Output the (X, Y) coordinate of the center of the cell containing the given text.  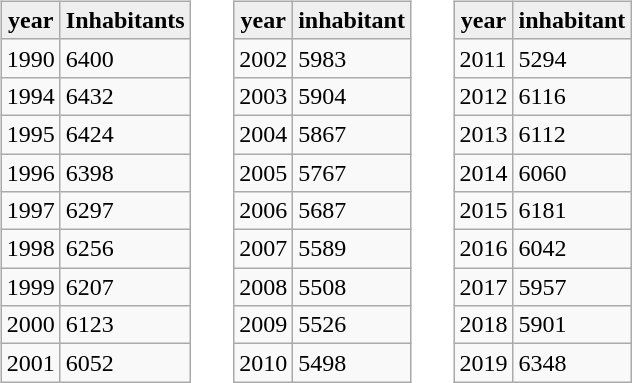
2009 (264, 325)
1999 (30, 287)
6348 (572, 363)
2014 (484, 173)
5983 (352, 58)
6297 (125, 211)
5687 (352, 211)
2017 (484, 287)
2019 (484, 363)
2004 (264, 134)
5294 (572, 58)
5901 (572, 325)
5957 (572, 287)
1995 (30, 134)
5498 (352, 363)
5904 (352, 96)
6207 (125, 287)
6181 (572, 211)
6060 (572, 173)
6052 (125, 363)
6116 (572, 96)
2013 (484, 134)
2005 (264, 173)
1998 (30, 249)
5767 (352, 173)
6424 (125, 134)
6398 (125, 173)
1990 (30, 58)
2012 (484, 96)
5508 (352, 287)
6112 (572, 134)
2010 (264, 363)
5589 (352, 249)
1997 (30, 211)
2006 (264, 211)
2018 (484, 325)
2011 (484, 58)
Inhabitants (125, 20)
2016 (484, 249)
2008 (264, 287)
2002 (264, 58)
2000 (30, 325)
2003 (264, 96)
6432 (125, 96)
5867 (352, 134)
2001 (30, 363)
2015 (484, 211)
1994 (30, 96)
6123 (125, 325)
6042 (572, 249)
2007 (264, 249)
6400 (125, 58)
5526 (352, 325)
1996 (30, 173)
6256 (125, 249)
